For the text-containing cell, return its midpoint in (X, Y) coordinate format. 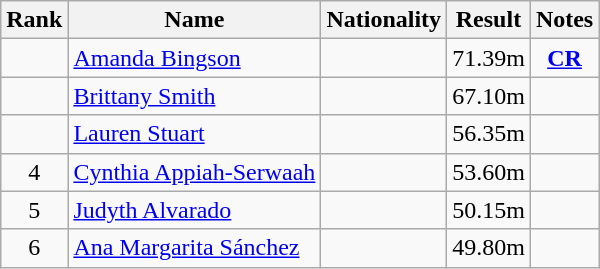
Nationality (384, 20)
5 (34, 210)
49.80m (489, 248)
Notes (564, 20)
67.10m (489, 96)
Cynthia Appiah-Serwaah (194, 172)
50.15m (489, 210)
56.35m (489, 134)
Rank (34, 20)
Result (489, 20)
4 (34, 172)
Amanda Bingson (194, 58)
6 (34, 248)
Brittany Smith (194, 96)
53.60m (489, 172)
Name (194, 20)
Judyth Alvarado (194, 210)
CR (564, 58)
Ana Margarita Sánchez (194, 248)
Lauren Stuart (194, 134)
71.39m (489, 58)
